Locate the cell with the specified text and output its (x, y) center coordinate. 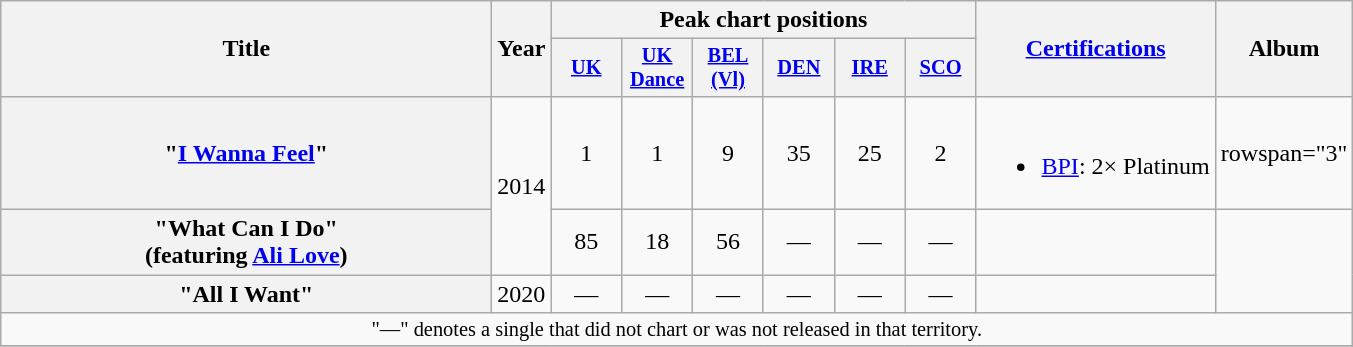
DEN (798, 68)
25 (870, 152)
BEL (Vl) (728, 68)
85 (586, 242)
9 (728, 152)
"I Wanna Feel" (246, 152)
SCO (940, 68)
2 (940, 152)
Certifications (1096, 49)
UK (586, 68)
35 (798, 152)
Peak chart positions (764, 20)
rowspan="3" (1284, 152)
2020 (522, 294)
Album (1284, 49)
BPI: 2× Platinum (1096, 152)
"What Can I Do"(featuring Ali Love) (246, 242)
56 (728, 242)
"All I Want" (246, 294)
UKDance (658, 68)
18 (658, 242)
IRE (870, 68)
Title (246, 49)
Year (522, 49)
"—" denotes a single that did not chart or was not released in that territory. (677, 330)
2014 (522, 185)
